Output the [x, y] coordinate of the center of the cell containing the given text.  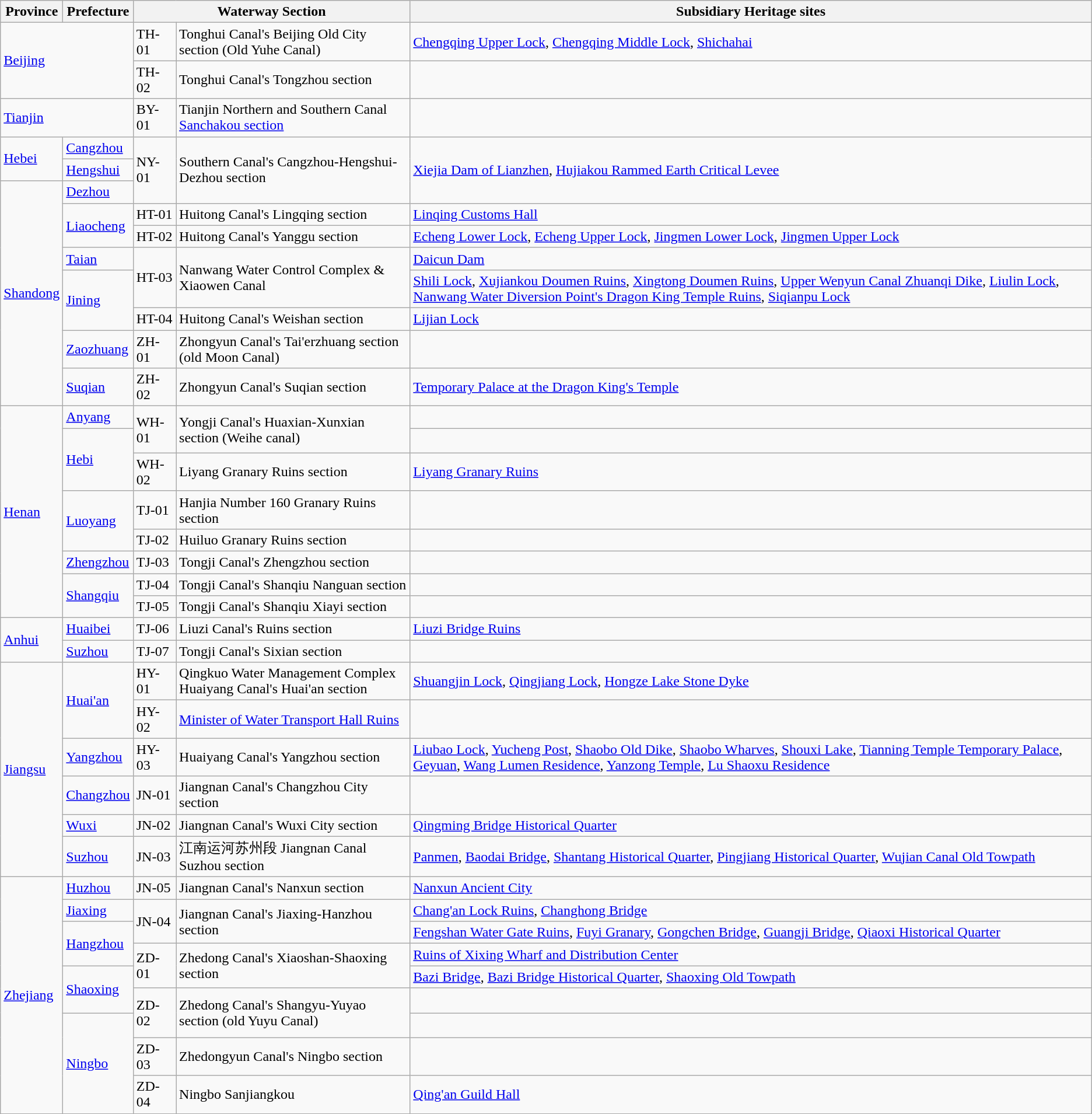
NY-01 [154, 170]
Zhongyun Canal's Suqian section [293, 387]
Ruins of Xixing Wharf and Distribution Center [751, 955]
Qing'an Guild Hall [751, 1095]
TJ-07 [154, 651]
Shaoxing [98, 990]
Tongji Canal's Shanqiu Nanguan section [293, 584]
ZH-01 [154, 349]
TJ-04 [154, 584]
WH-01 [154, 429]
Liuzi Bridge Ruins [751, 629]
Yangzhou [98, 757]
TH-01 [154, 42]
TJ-02 [154, 540]
HY-01 [154, 682]
ZD-02 [154, 1013]
Huai'an [98, 700]
Liyang Granary Ruins [751, 472]
Henan [32, 512]
Liyang Granary Ruins section [293, 472]
Beijing [66, 61]
BY-01 [154, 118]
HT-03 [154, 278]
Nanxun Ancient City [751, 888]
Tongji Canal's Shanqiu Xiayi section [293, 607]
JN-05 [154, 888]
Zhongyun Canal's Tai'erzhuang section (old Moon Canal) [293, 349]
Huitong Canal's Weishan section [293, 319]
HT-04 [154, 319]
Shangqiu [98, 595]
Anyang [98, 417]
WH-02 [154, 472]
Huzhou [98, 888]
Zhedongyun Canal's Ningbo section [293, 1056]
Subsidiary Heritage sites [751, 12]
Province [32, 12]
Tongji Canal's Sixian section [293, 651]
Jiaxing [98, 910]
Tongji Canal's Zhengzhou section [293, 562]
ZH-02 [154, 387]
Jiangsu [32, 770]
Huaibei [98, 629]
Luoyang [98, 521]
Jiangnan Canal's Wuxi City section [293, 825]
Suqian [98, 387]
Lijian Lock [751, 319]
ZD-04 [154, 1095]
Huiluo Granary Ruins section [293, 540]
Huitong Canal's Yanggu section [293, 236]
Jining [98, 300]
HT-02 [154, 236]
Zhedong Canal's Xiaoshan-Shaoxing section [293, 966]
Wuxi [98, 825]
Hebei [32, 159]
TJ-03 [154, 562]
Shandong [32, 294]
Prefecture [98, 12]
Jiangnan Canal's Changzhou City section [293, 795]
Jiangnan Canal's Nanxun section [293, 888]
Huitong Canal's Lingqing section [293, 214]
Panmen, Baodai Bridge, Shantang Historical Quarter, Pingjiang Historical Quarter, Wujian Canal Old Towpath [751, 857]
Echeng Lower Lock, Echeng Upper Lock, Jingmen Lower Lock, Jingmen Upper Lock [751, 236]
Waterway Section [272, 12]
Temporary Palace at the Dragon King's Temple [751, 387]
Anhui [32, 640]
JN-01 [154, 795]
Xiejia Dam of Lianzhen, Hujiakou Rammed Earth Critical Levee [751, 170]
JN-03 [154, 857]
Huaiyang Canal's Yangzhou section [293, 757]
Jiangnan Canal's Jiaxing-Hanzhou section [293, 921]
Hengshui [98, 170]
Daicun Dam [751, 259]
Tonghui Canal's Tongzhou section [293, 79]
TH-02 [154, 79]
Tonghui Canal's Beijing Old City section (Old Yuhe Canal) [293, 42]
Zhejiang [32, 996]
Fengshan Water Gate Ruins, Fuyi Granary, Gongchen Bridge, Guangji Bridge, Qiaoxi Historical Quarter [751, 933]
HY-02 [154, 719]
Cangzhou [98, 148]
Linqing Customs Hall [751, 214]
TJ-05 [154, 607]
Qingkuo Water Management Complex Huaiyang Canal's Huai'an section [293, 682]
ZD-01 [154, 966]
Nanwang Water Control Complex & Xiaowen Canal [293, 278]
Bazi Bridge, Bazi Bridge Historical Quarter, Shaoxing Old Towpath [751, 977]
Hangzhou [98, 944]
Dezhou [98, 192]
Qingming Bridge Historical Quarter [751, 825]
JN-04 [154, 921]
TJ-06 [154, 629]
Liuzi Canal's Ruins section [293, 629]
Southern Canal's Cangzhou-Hengshui-Dezhou section [293, 170]
Changzhou [98, 795]
Minister of Water Transport Hall Ruins [293, 719]
Yongji Canal's Huaxian-Xunxian section (Weihe canal) [293, 429]
Zaozhuang [98, 349]
Ningbo Sanjiangkou [293, 1095]
Liaocheng [98, 225]
Taian [98, 259]
Hebi [98, 460]
江南运河苏州段 Jiangnan Canal Suzhou section [293, 857]
JN-02 [154, 825]
Tianjin Northern and Southern Canal Sanchakou section [293, 118]
Zhengzhou [98, 562]
HY-03 [154, 757]
ZD-03 [154, 1056]
HT-01 [154, 214]
Chengqing Upper Lock, Chengqing Middle Lock, Shichahai [751, 42]
Tianjin [66, 118]
Ningbo [98, 1063]
Zhedong Canal's Shangyu-Yuyao section (old Yuyu Canal) [293, 1013]
Chang'an Lock Ruins, Changhong Bridge [751, 910]
TJ-01 [154, 510]
Shuangjin Lock, Qingjiang Lock, Hongze Lake Stone Dyke [751, 682]
Hanjia Number 160 Granary Ruins section [293, 510]
